Provide the [X, Y] coordinate of the cell's center where the given text is located.  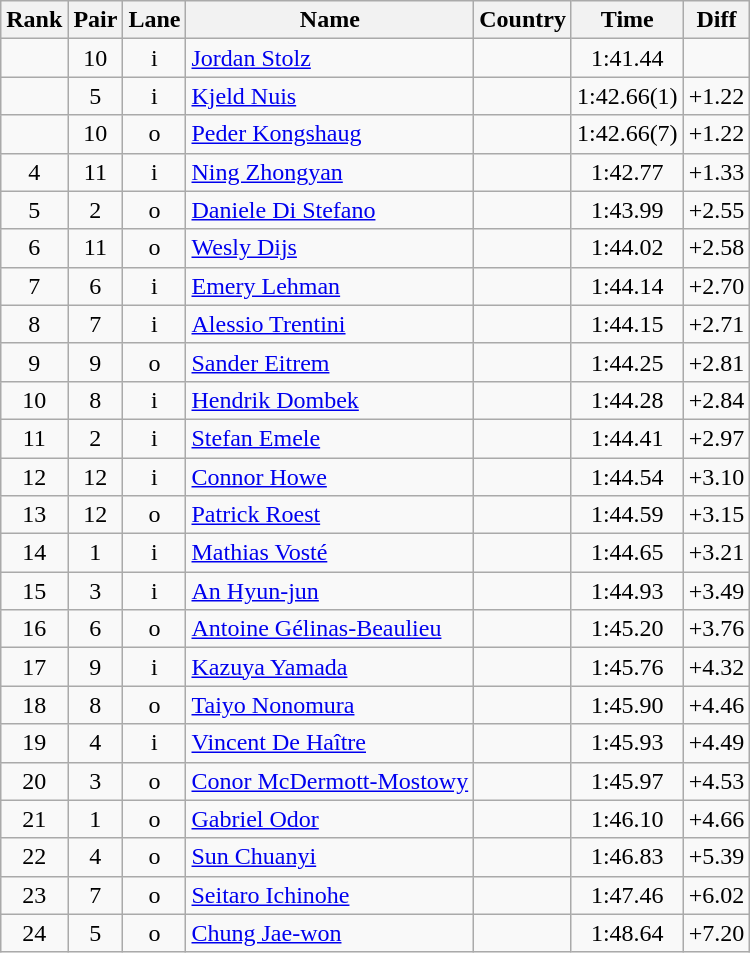
1:46.10 [627, 819]
1:44.14 [627, 286]
+3.10 [716, 477]
Sun Chuanyi [330, 857]
1:42.66(1) [627, 96]
Daniele Di Stefano [330, 210]
1:44.59 [627, 515]
Conor McDermott-Mostowy [330, 781]
18 [34, 705]
1:45.97 [627, 781]
Taiyo Nonomura [330, 705]
Country [523, 20]
Patrick Roest [330, 515]
+2.84 [716, 400]
Antoine Gélinas-Beaulieu [330, 629]
1:44.41 [627, 438]
1:45.90 [627, 705]
Vincent De Haître [330, 743]
23 [34, 895]
1:44.65 [627, 553]
Jordan Stolz [330, 58]
1:45.76 [627, 667]
1:44.54 [627, 477]
1:41.44 [627, 58]
+7.20 [716, 933]
Mathias Vosté [330, 553]
Emery Lehman [330, 286]
20 [34, 781]
1:43.99 [627, 210]
+3.76 [716, 629]
+4.46 [716, 705]
1:44.15 [627, 324]
Chung Jae-won [330, 933]
+4.49 [716, 743]
+6.02 [716, 895]
1:44.25 [627, 362]
+2.81 [716, 362]
+4.66 [716, 819]
Hendrik Dombek [330, 400]
13 [34, 515]
Peder Kongshaug [330, 134]
16 [34, 629]
1:44.02 [627, 248]
1:45.93 [627, 743]
1:42.77 [627, 172]
Connor Howe [330, 477]
Kjeld Nuis [330, 96]
+2.71 [716, 324]
+4.53 [716, 781]
1:46.83 [627, 857]
Rank [34, 20]
+2.97 [716, 438]
1:42.66(7) [627, 134]
Gabriel Odor [330, 819]
+3.15 [716, 515]
17 [34, 667]
14 [34, 553]
Seitaro Ichinohe [330, 895]
1:44.93 [627, 591]
Sander Eitrem [330, 362]
+2.58 [716, 248]
Wesly Dijs [330, 248]
+1.33 [716, 172]
Stefan Emele [330, 438]
Pair [96, 20]
21 [34, 819]
Kazuya Yamada [330, 667]
1:48.64 [627, 933]
+2.70 [716, 286]
An Hyun-jun [330, 591]
1:45.20 [627, 629]
19 [34, 743]
1:47.46 [627, 895]
Ning Zhongyan [330, 172]
+3.21 [716, 553]
+4.32 [716, 667]
15 [34, 591]
+2.55 [716, 210]
+5.39 [716, 857]
Alessio Trentini [330, 324]
Time [627, 20]
1:44.28 [627, 400]
+3.49 [716, 591]
Name [330, 20]
22 [34, 857]
24 [34, 933]
Diff [716, 20]
Lane [154, 20]
